Search for the cell housing the specified text and yield its (X, Y) center coordinate. 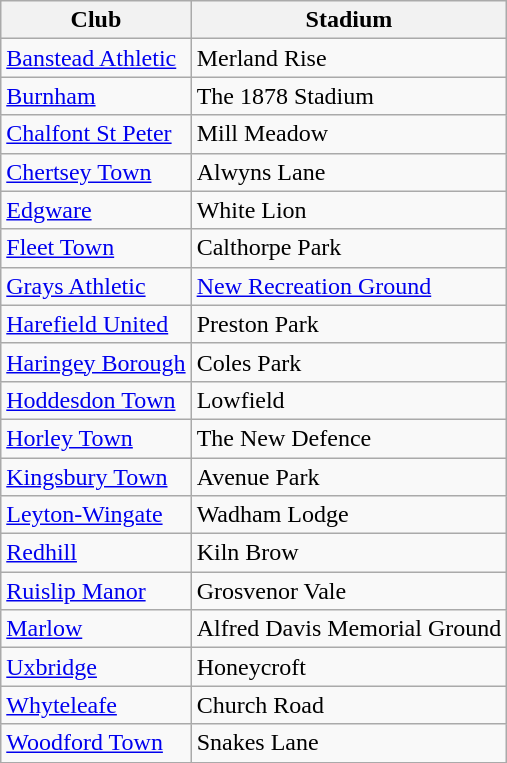
Mill Meadow (349, 134)
Calthorpe Park (349, 248)
New Recreation Ground (349, 286)
Chertsey Town (96, 172)
Alfred Davis Memorial Ground (349, 629)
Wadham Lodge (349, 515)
Hoddesdon Town (96, 400)
Snakes Lane (349, 743)
Grosvenor Vale (349, 591)
Avenue Park (349, 477)
Burnham (96, 96)
The 1878 Stadium (349, 96)
Church Road (349, 705)
Kiln Brow (349, 553)
Club (96, 20)
Lowfield (349, 400)
Harefield United (96, 324)
Chalfont St Peter (96, 134)
Stadium (349, 20)
Preston Park (349, 324)
Horley Town (96, 438)
The New Defence (349, 438)
Fleet Town (96, 248)
Kingsbury Town (96, 477)
Ruislip Manor (96, 591)
Grays Athletic (96, 286)
Banstead Athletic (96, 58)
Edgware (96, 210)
Haringey Borough (96, 362)
Whyteleafe (96, 705)
Redhill (96, 553)
Woodford Town (96, 743)
Merland Rise (349, 58)
Alwyns Lane (349, 172)
Uxbridge (96, 667)
Leyton-Wingate (96, 515)
White Lion (349, 210)
Honeycroft (349, 667)
Coles Park (349, 362)
Marlow (96, 629)
